Pinpoint the cell where the given text exists, returning its [x, y] midpoint coordinate. 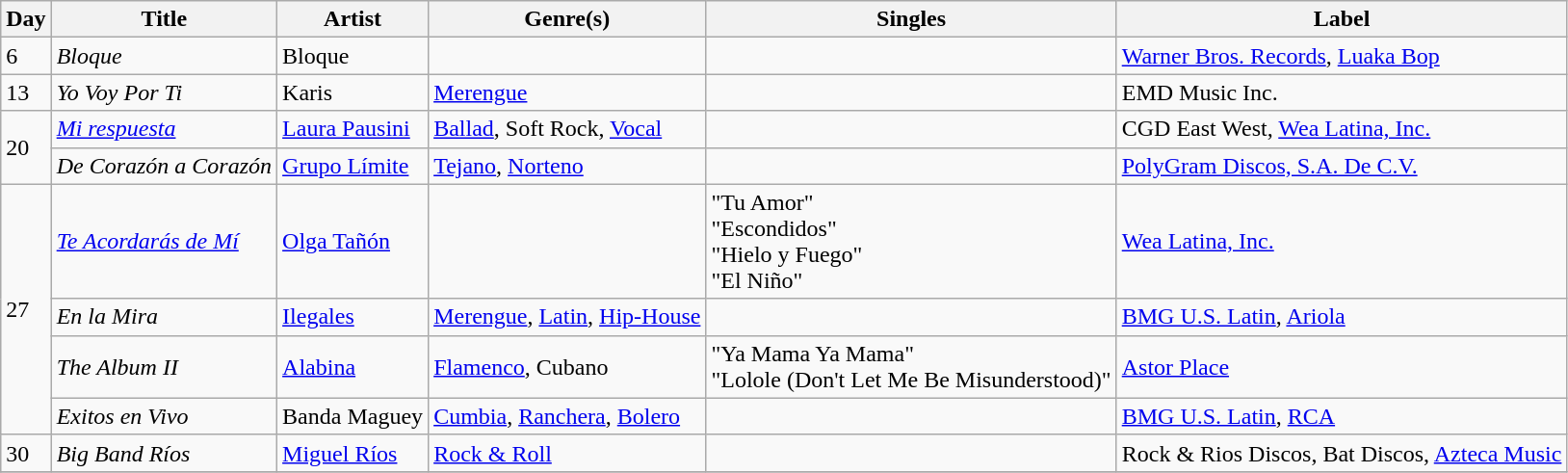
6 [26, 56]
Singles [911, 19]
En la Mira [164, 317]
PolyGram Discos, S.A. De C.V. [1342, 166]
Mi respuesta [164, 129]
CGD East West, Wea Latina, Inc. [1342, 129]
BMG U.S. Latin, Ariola [1342, 317]
Te Acordarás de Mí [164, 241]
Grupo Límite [353, 166]
"Ya Mama Ya Mama""Lolole (Don't Let Me Be Misunderstood)" [911, 366]
The Album II [164, 366]
20 [26, 147]
Cumbia, Ranchera, Bolero [567, 416]
Merengue, Latin, Hip-House [567, 317]
Genre(s) [567, 19]
"Tu Amor""Escondidos""Hielo y Fuego""El Niño" [911, 241]
Label [1342, 19]
Flamenco, Cubano [567, 366]
Warner Bros. Records, Luaka Bop [1342, 56]
Artist [353, 19]
Big Band Ríos [164, 453]
Miguel Ríos [353, 453]
Olga Tañón [353, 241]
BMG U.S. Latin, RCA [1342, 416]
Wea Latina, Inc. [1342, 241]
Rock & Roll [567, 453]
Ilegales [353, 317]
Banda Maguey [353, 416]
Title [164, 19]
Yo Voy Por Ti [164, 92]
13 [26, 92]
Tejano, Norteno [567, 166]
Merengue [567, 92]
Rock & Rios Discos, Bat Discos, Azteca Music [1342, 453]
Alabina [353, 366]
Laura Pausini [353, 129]
Astor Place [1342, 366]
De Corazón a Corazón [164, 166]
27 [26, 309]
Ballad, Soft Rock, Vocal [567, 129]
EMD Music Inc. [1342, 92]
Karis [353, 92]
30 [26, 453]
Day [26, 19]
Exitos en Vivo [164, 416]
